Return the [x, y] coordinate for the center point of the cell that contains the specified text.  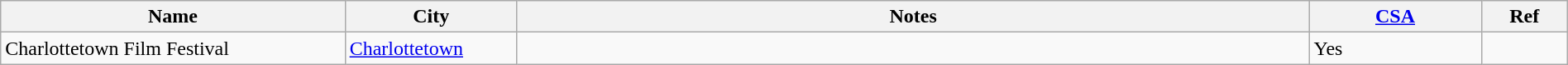
Name [173, 17]
Yes [1395, 48]
Charlottetown [431, 48]
City [431, 17]
Ref [1524, 17]
Charlottetown Film Festival [173, 48]
CSA [1395, 17]
Notes [913, 17]
